Pinpoint the cell where the given text exists, returning its (x, y) midpoint coordinate. 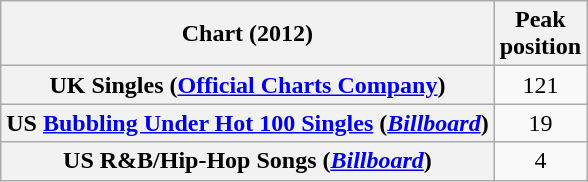
4 (540, 161)
US Bubbling Under Hot 100 Singles (Billboard) (248, 123)
US R&B/Hip-Hop Songs (Billboard) (248, 161)
19 (540, 123)
Peakposition (540, 34)
121 (540, 85)
UK Singles (Official Charts Company) (248, 85)
Chart (2012) (248, 34)
